Identify which cell holds the provided text, then report its [x, y] central coordinate. 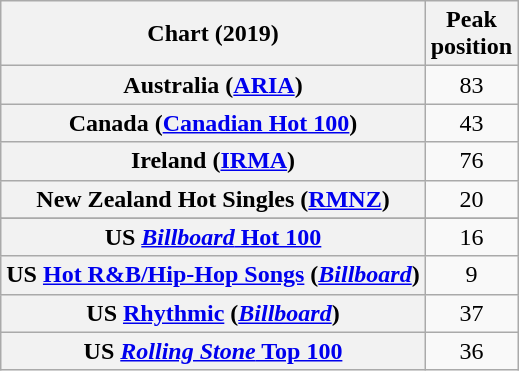
Peakposition [471, 34]
20 [471, 199]
76 [471, 161]
Canada (Canadian Hot 100) [213, 123]
Australia (ARIA) [213, 85]
US Billboard Hot 100 [213, 237]
US Rolling Stone Top 100 [213, 351]
Chart (2019) [213, 34]
US Rhythmic (Billboard) [213, 313]
New Zealand Hot Singles (RMNZ) [213, 199]
Ireland (IRMA) [213, 161]
US Hot R&B/Hip-Hop Songs (Billboard) [213, 275]
83 [471, 85]
9 [471, 275]
43 [471, 123]
16 [471, 237]
37 [471, 313]
36 [471, 351]
